Locate the cell with the specified text and output its [X, Y] center coordinate. 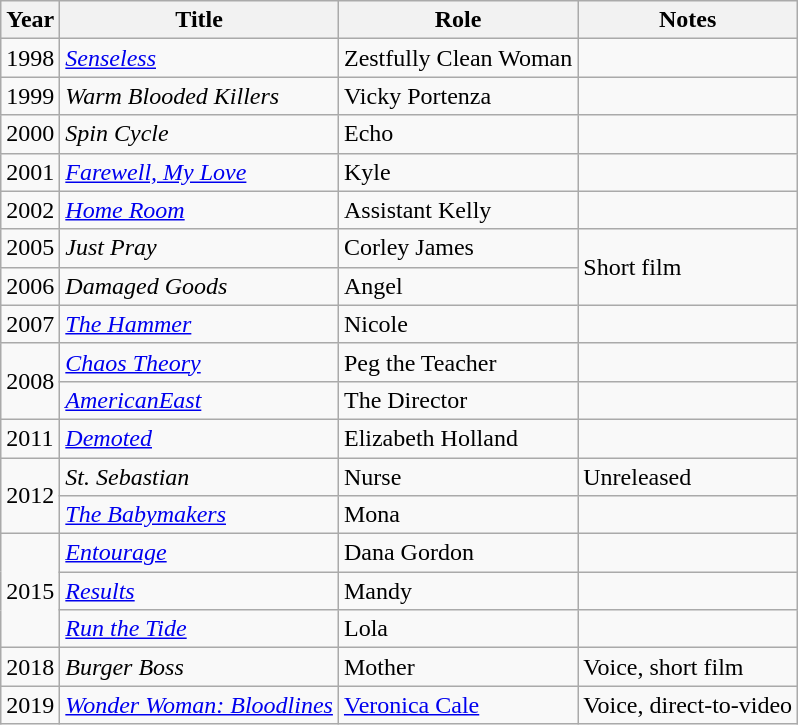
Mona [458, 515]
The Director [458, 400]
Entourage [200, 553]
Corley James [458, 248]
AmericanEast [200, 400]
Warm Blooded Killers [200, 96]
2012 [30, 496]
Vicky Portenza [458, 96]
Home Room [200, 210]
St. Sebastian [200, 477]
The Babymakers [200, 515]
Nurse [458, 477]
Senseless [200, 58]
Title [200, 20]
2015 [30, 591]
Zestfully Clean Woman [458, 58]
Peg the Teacher [458, 362]
Voice, short film [688, 667]
2019 [30, 705]
Kyle [458, 172]
2018 [30, 667]
2007 [30, 324]
Voice, direct-to-video [688, 705]
Mother [458, 667]
2000 [30, 134]
Lola [458, 629]
Demoted [200, 438]
Elizabeth Holland [458, 438]
2006 [30, 286]
2005 [30, 248]
1998 [30, 58]
Results [200, 591]
Role [458, 20]
Notes [688, 20]
Run the Tide [200, 629]
Dana Gordon [458, 553]
Veronica Cale [458, 705]
Mandy [458, 591]
Chaos Theory [200, 362]
2001 [30, 172]
Burger Boss [200, 667]
2002 [30, 210]
2011 [30, 438]
Wonder Woman: Bloodlines [200, 705]
The Hammer [200, 324]
Angel [458, 286]
2008 [30, 381]
Farewell, My Love [200, 172]
Echo [458, 134]
1999 [30, 96]
Short film [688, 267]
Unreleased [688, 477]
Damaged Goods [200, 286]
Spin Cycle [200, 134]
Assistant Kelly [458, 210]
Year [30, 20]
Just Pray [200, 248]
Nicole [458, 324]
